For the text-containing cell, return its midpoint in (x, y) coordinate format. 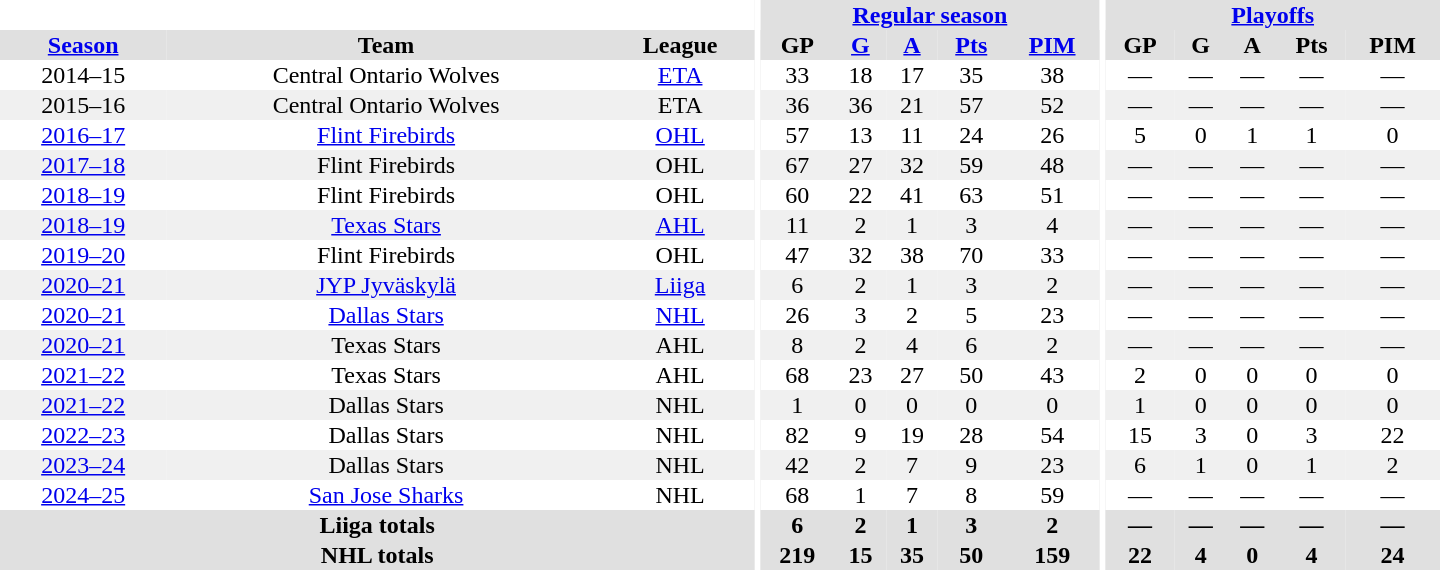
21 (912, 105)
48 (1052, 165)
Regular season (930, 15)
51 (1052, 195)
28 (972, 435)
63 (972, 195)
70 (972, 255)
42 (798, 465)
43 (1052, 375)
Season (83, 45)
San Jose Sharks (386, 495)
52 (1052, 105)
219 (798, 555)
18 (861, 75)
19 (912, 435)
JYP Jyväskylä (386, 285)
2015–16 (83, 105)
2014–15 (83, 75)
2022–23 (83, 435)
54 (1052, 435)
82 (798, 435)
159 (1052, 555)
17 (912, 75)
Liiga (680, 285)
2019–20 (83, 255)
NHL totals (377, 555)
League (680, 45)
2017–18 (83, 165)
Team (386, 45)
47 (798, 255)
2024–25 (83, 495)
67 (798, 165)
2023–24 (83, 465)
2016–17 (83, 135)
60 (798, 195)
Playoffs (1272, 15)
Liiga totals (377, 525)
41 (912, 195)
13 (861, 135)
